Detect which cell encompasses the target text, then output its (x, y) center coordinate. 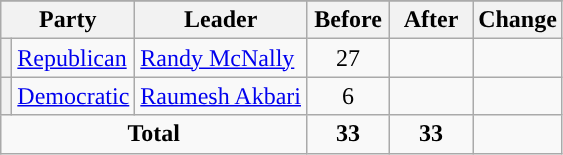
Democratic (74, 96)
Leader (221, 20)
Republican (74, 58)
Before (348, 20)
27 (348, 58)
Total (154, 134)
After (432, 20)
Raumesh Akbari (221, 96)
Randy McNally (221, 58)
6 (348, 96)
Party (68, 20)
Change (518, 20)
